Provide the [x, y] coordinate of the cell's center where the given text is located.  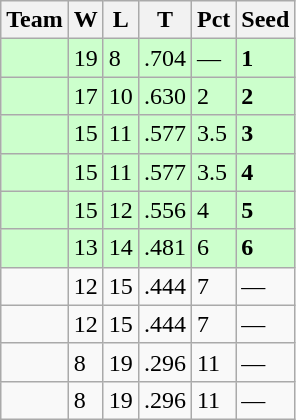
.481 [164, 248]
5 [266, 210]
1 [266, 58]
L [120, 20]
T [164, 20]
17 [86, 96]
Seed [266, 20]
.556 [164, 210]
Pct [213, 20]
.630 [164, 96]
10 [120, 96]
14 [120, 248]
Team [35, 20]
.704 [164, 58]
W [86, 20]
3 [266, 134]
13 [86, 248]
